For the text-containing cell, return its midpoint in (x, y) coordinate format. 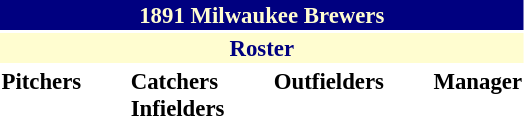
1891 Milwaukee Brewers (262, 15)
Roster (262, 48)
